Scan for the cell matching the given text and deliver its (x, y) coordinate at center. 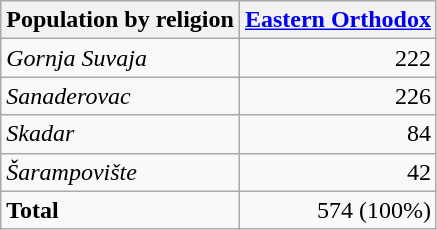
226 (338, 96)
Gornja Suvaja (120, 58)
42 (338, 172)
84 (338, 134)
Sanaderovac (120, 96)
574 (100%) (338, 210)
Skadar (120, 134)
Šarampovište (120, 172)
Total (120, 210)
Eastern Orthodox (338, 20)
Population by religion (120, 20)
222 (338, 58)
